Extract the (x, y) coordinate from the center of the cell holding the provided text.  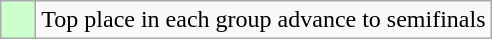
Top place in each group advance to semifinals (264, 20)
